Capture the cell that displays the provided text and extract its (x, y) central coordinate. 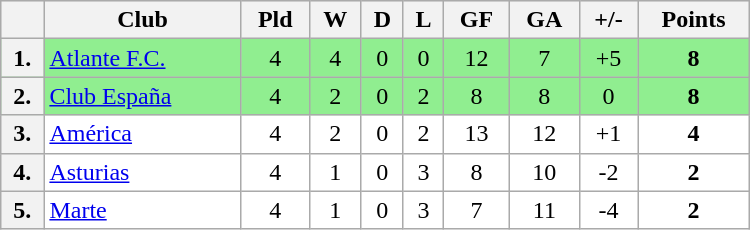
5. (22, 210)
GA (544, 20)
L (423, 20)
Atlante F.C. (142, 58)
D (382, 20)
10 (544, 172)
-2 (608, 172)
2. (22, 96)
+/- (608, 20)
W (335, 20)
+5 (608, 58)
13 (477, 134)
Club España (142, 96)
Asturias (142, 172)
11 (544, 210)
Pld (275, 20)
3. (22, 134)
4. (22, 172)
+1 (608, 134)
-4 (608, 210)
1. (22, 58)
GF (477, 20)
Points (694, 20)
Marte (142, 210)
Club (142, 20)
América (142, 134)
